Capture the cell that displays the provided text and extract its (X, Y) central coordinate. 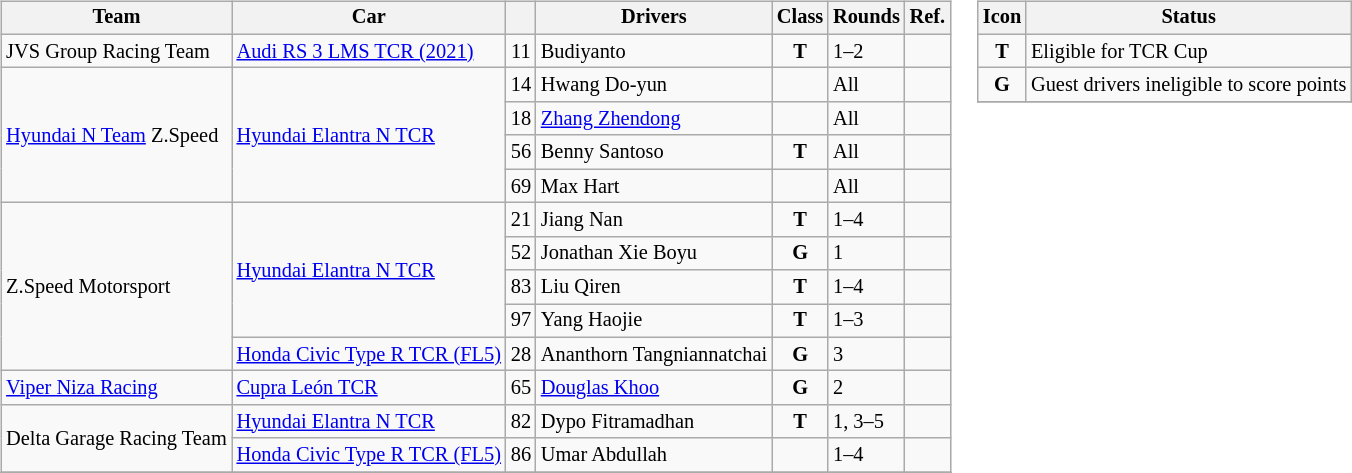
Liu Qiren (654, 287)
Dypo Fitramadhan (654, 422)
Benny Santoso (654, 152)
Umar Abdullah (654, 455)
Rounds (866, 18)
1, 3–5 (866, 422)
Ananthorn Tangniannatchai (654, 354)
18 (521, 119)
Z.Speed Motorsport (116, 287)
Team (116, 18)
3 (866, 354)
Jiang Nan (654, 220)
Guest drivers ineligible to score points (1188, 85)
Budiyanto (654, 51)
56 (521, 152)
Icon (1002, 18)
82 (521, 422)
1 (866, 253)
Zhang Zhendong (654, 119)
Jonathan Xie Boyu (654, 253)
Audi RS 3 LMS TCR (2021) (369, 51)
86 (521, 455)
2 (866, 388)
Max Hart (654, 186)
Status (1188, 18)
JVS Group Racing Team (116, 51)
1–2 (866, 51)
Class (800, 18)
Cupra León TCR (369, 388)
Hwang Do-yun (654, 85)
21 (521, 220)
28 (521, 354)
83 (521, 287)
Hyundai N Team Z.Speed (116, 136)
69 (521, 186)
97 (521, 321)
Douglas Khoo (654, 388)
Yang Haojie (654, 321)
Drivers (654, 18)
1–3 (866, 321)
Eligible for TCR Cup (1188, 51)
Delta Garage Racing Team (116, 438)
14 (521, 85)
11 (521, 51)
Viper Niza Racing (116, 388)
Car (369, 18)
65 (521, 388)
Ref. (928, 18)
52 (521, 253)
